Determine the (X, Y) coordinate at the center of the cell enclosing the given text.  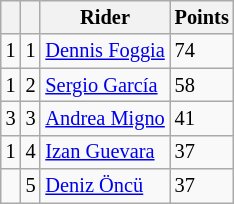
Izan Guevara (104, 152)
2 (31, 85)
Andrea Migno (104, 118)
Rider (104, 17)
Sergio García (104, 85)
4 (31, 152)
Deniz Öncü (104, 186)
58 (202, 85)
41 (202, 118)
5 (31, 186)
Dennis Foggia (104, 51)
74 (202, 51)
Points (202, 17)
